Return [x, y] of the center of cell containing provided text 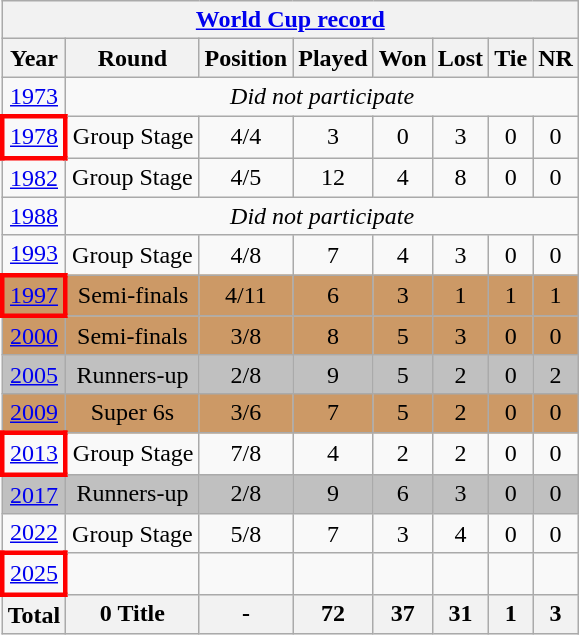
1978 [34, 136]
2025 [34, 574]
3/6 [246, 413]
1988 [34, 216]
2000 [34, 336]
Super 6s [132, 413]
2009 [34, 413]
Position [246, 58]
0 Title [132, 614]
2017 [34, 494]
Round [132, 58]
4/11 [246, 296]
Tie [511, 58]
2013 [34, 454]
4/8 [246, 255]
4/4 [246, 136]
1997 [34, 296]
37 [402, 614]
World Cup record [290, 20]
Year [34, 58]
Lost [460, 58]
Total [34, 614]
2022 [34, 534]
7/8 [246, 454]
2005 [34, 374]
Played [333, 58]
3/8 [246, 336]
Won [402, 58]
31 [460, 614]
5/8 [246, 534]
1973 [34, 97]
72 [333, 614]
1982 [34, 178]
12 [333, 178]
1993 [34, 255]
NR [556, 58]
4/5 [246, 178]
- [246, 614]
